Identify which cell holds the provided text, then report its [X, Y] central coordinate. 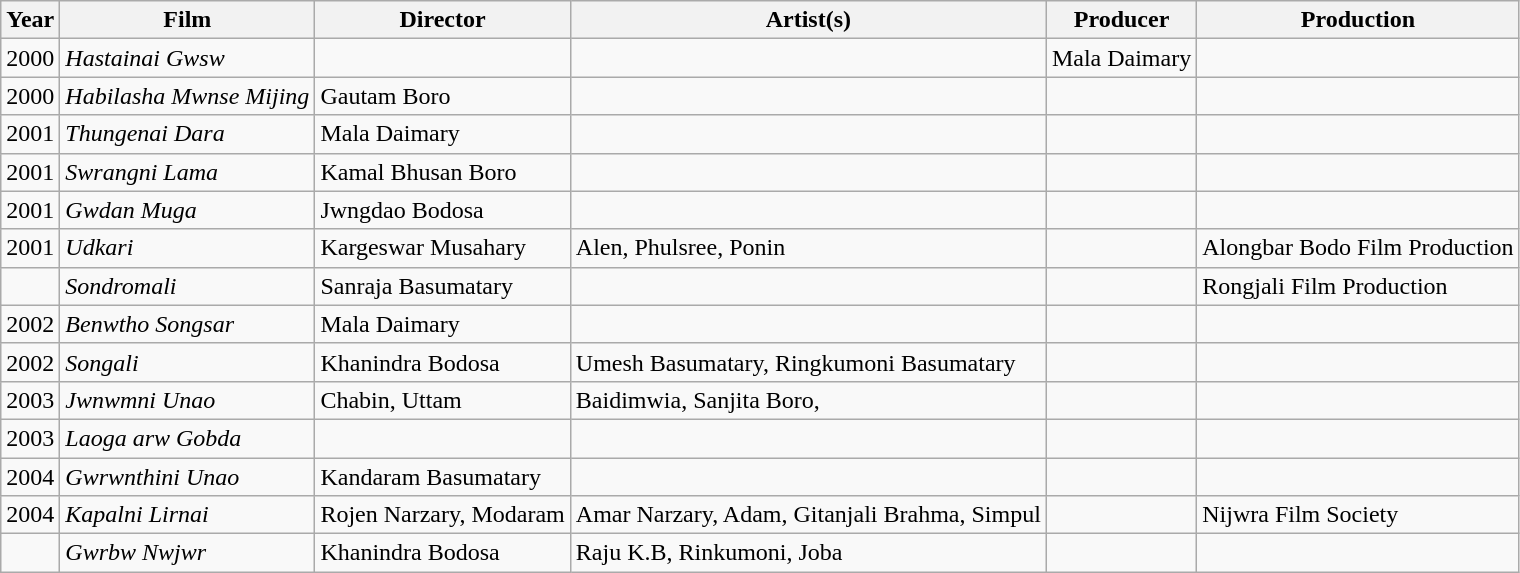
Kargeswar Musahary [442, 248]
Chabin, Uttam [442, 400]
Gautam Boro [442, 96]
Director [442, 20]
Gwdan Muga [188, 210]
Producer [1121, 20]
Gwrbw Nwjwr [188, 553]
Laoga arw Gobda [188, 438]
Sanraja Basumatary [442, 286]
Habilasha Mwnse Mijing [188, 96]
Raju K.B, Rinkumoni, Joba [808, 553]
Baidimwia, Sanjita Boro, [808, 400]
Nijwra Film Society [1358, 515]
Hastainai Gwsw [188, 58]
Alen, Phulsree, Ponin [808, 248]
Rojen Narzary, Modaram [442, 515]
Kamal Bhusan Boro [442, 172]
Songali [188, 362]
Kandaram Basumatary [442, 477]
Thungenai Dara [188, 134]
Benwtho Songsar [188, 324]
Year [30, 20]
Artist(s) [808, 20]
Alongbar Bodo Film Production [1358, 248]
Sondromali [188, 286]
Jwnwmni Unao [188, 400]
Gwrwnthini Unao [188, 477]
Udkari [188, 248]
Amar Narzary, Adam, Gitanjali Brahma, Simpul [808, 515]
Film [188, 20]
Jwngdao Bodosa [442, 210]
Production [1358, 20]
Kapalni Lirnai [188, 515]
Rongjali Film Production [1358, 286]
Umesh Basumatary, Ringkumoni Basumatary [808, 362]
Swrangni Lama [188, 172]
